Provide the (X, Y) coordinate of the cell's center where the given text is located.  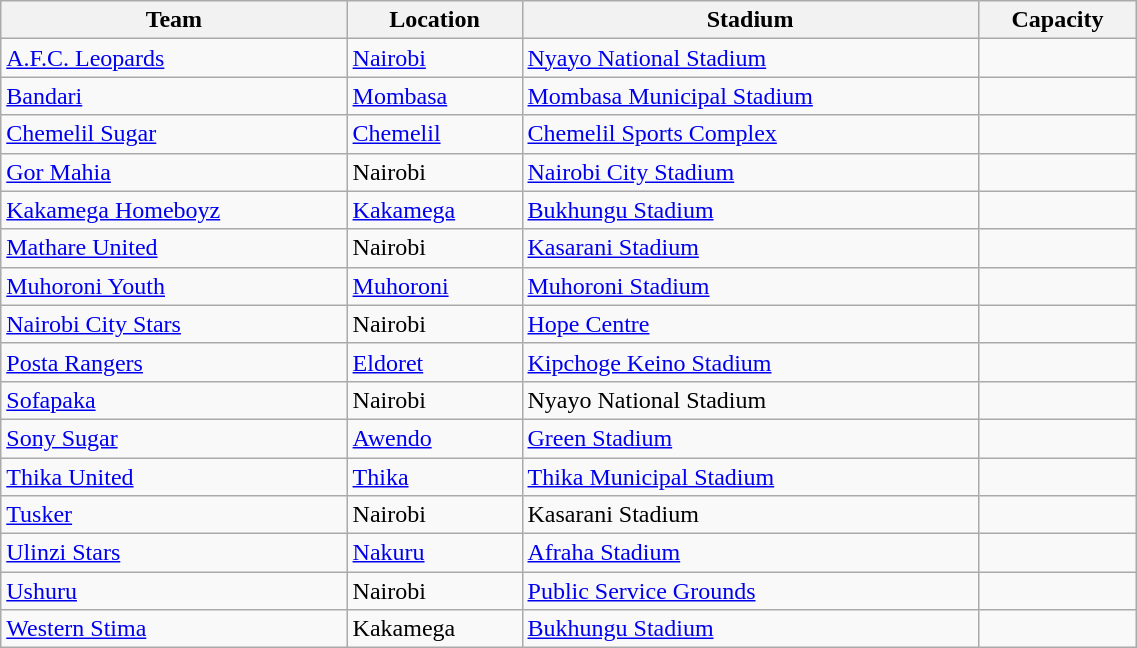
Public Service Grounds (750, 591)
Hope Centre (750, 324)
Posta Rangers (174, 362)
Kipchoge Keino Stadium (750, 362)
Ushuru (174, 591)
Chemelil (434, 134)
Eldoret (434, 362)
Nairobi City Stadium (750, 172)
Mombasa Municipal Stadium (750, 96)
Thika Municipal Stadium (750, 477)
Sofapaka (174, 400)
Muhoroni (434, 286)
Awendo (434, 438)
Ulinzi Stars (174, 553)
Muhoroni Youth (174, 286)
Nairobi City Stars (174, 324)
Team (174, 20)
Mombasa (434, 96)
Green Stadium (750, 438)
Chemelil Sports Complex (750, 134)
Sony Sugar (174, 438)
Mathare United (174, 248)
Kakamega Homeboyz (174, 210)
Tusker (174, 515)
Capacity (1058, 20)
Afraha Stadium (750, 553)
Stadium (750, 20)
Gor Mahia (174, 172)
Bandari (174, 96)
Muhoroni Stadium (750, 286)
A.F.C. Leopards (174, 58)
Western Stima (174, 629)
Nakuru (434, 553)
Chemelil Sugar (174, 134)
Thika (434, 477)
Location (434, 20)
Thika United (174, 477)
